Provide the (x, y) coordinate of the cell's center where the given text is located.  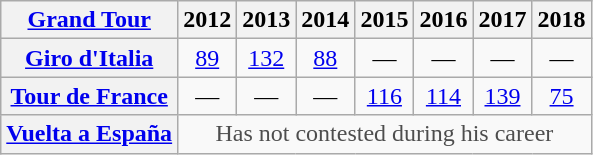
2018 (562, 20)
Giro d'Italia (90, 58)
Vuelta a España (90, 134)
Grand Tour (90, 20)
88 (326, 58)
2016 (444, 20)
132 (266, 58)
Has not contested during his career (384, 134)
Tour de France (90, 96)
89 (208, 58)
116 (384, 96)
2017 (502, 20)
139 (502, 96)
2013 (266, 20)
2014 (326, 20)
2015 (384, 20)
114 (444, 96)
2012 (208, 20)
75 (562, 96)
